Scan for the cell matching the given text and deliver its [X, Y] coordinate at center. 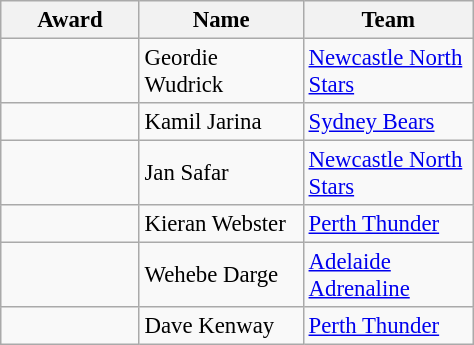
Perth Thunder [388, 224]
Wehebe Darge [221, 276]
Geordie Wudrick [221, 72]
Sydney Bears [388, 122]
Jan Safar [221, 174]
Name [221, 20]
Adelaide Adrenaline [388, 276]
Award [70, 20]
Team [388, 20]
Kamil Jarina [221, 122]
Kieran Webster [221, 224]
